Return [x, y] of the center of cell containing provided text 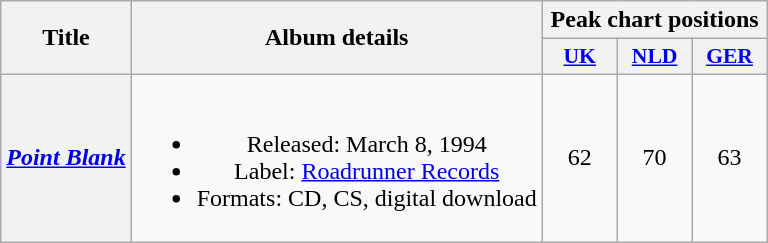
Title [66, 38]
Released: March 8, 1994Label: Roadrunner RecordsFormats: CD, CS, digital download [336, 158]
GER [730, 57]
Album details [336, 38]
UK [580, 57]
NLD [654, 57]
62 [580, 158]
Peak chart positions [654, 20]
63 [730, 158]
Point Blank [66, 158]
70 [654, 158]
